Pinpoint the cell where the given text exists, returning its [x, y] midpoint coordinate. 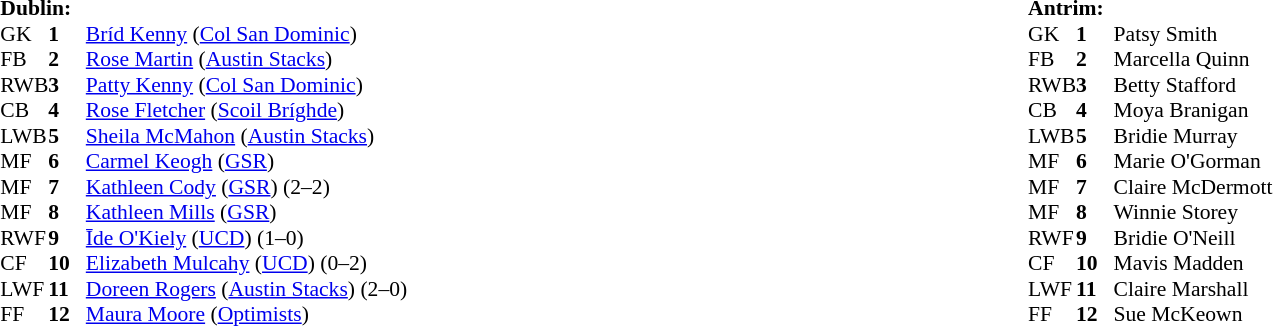
Īde O'Kiely (UCD) (1–0) [246, 238]
Marie O'Gorman [1194, 161]
Winnie Storey [1194, 213]
Claire McDermott [1194, 187]
Betty Stafford [1194, 85]
Claire Marshall [1194, 289]
Elizabeth Mulcahy (UCD) (0–2) [246, 263]
Sheila McMahon (Austin Stacks) [246, 136]
Bridie Murray [1194, 136]
Moya Branigan [1194, 111]
Bríd Kenny (Col San Dominic) [246, 34]
Rose Fletcher (Scoil Bríghde) [246, 111]
Patsy Smith [1194, 34]
Patty Kenny (Col San Dominic) [246, 85]
Kathleen Cody (GSR) (2–2) [246, 187]
Mavis Madden [1194, 263]
Kathleen Mills (GSR) [246, 213]
Bridie O'Neill [1194, 238]
Marcella Quinn [1194, 59]
Carmel Keogh (GSR) [246, 161]
Rose Martin (Austin Stacks) [246, 59]
Doreen Rogers (Austin Stacks) (2–0) [246, 289]
